Output the [X, Y] coordinate of the center of the cell containing the given text.  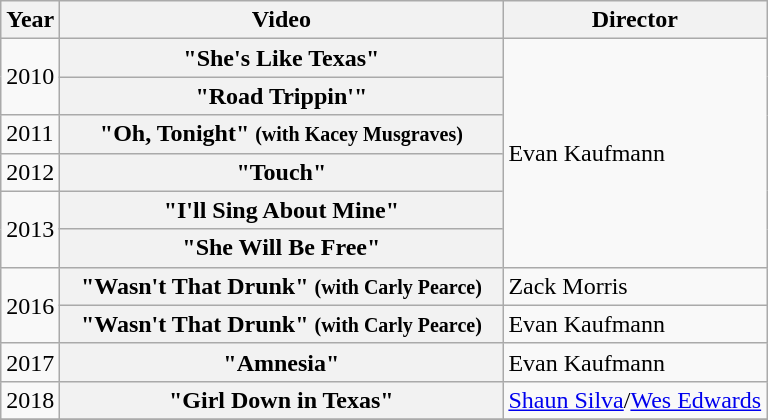
2016 [30, 305]
"Oh, Tonight" (with Kacey Musgraves) [282, 134]
"She's Like Texas" [282, 58]
2011 [30, 134]
Zack Morris [635, 286]
2018 [30, 400]
"Girl Down in Texas" [282, 400]
Year [30, 20]
"Touch" [282, 172]
2013 [30, 229]
Video [282, 20]
Shaun Silva/Wes Edwards [635, 400]
"Amnesia" [282, 362]
2012 [30, 172]
"She Will Be Free" [282, 248]
"I'll Sing About Mine" [282, 210]
"Road Trippin'" [282, 96]
2010 [30, 77]
Director [635, 20]
2017 [30, 362]
